Provide the [x, y] coordinate of the cell's center where the given text is located.  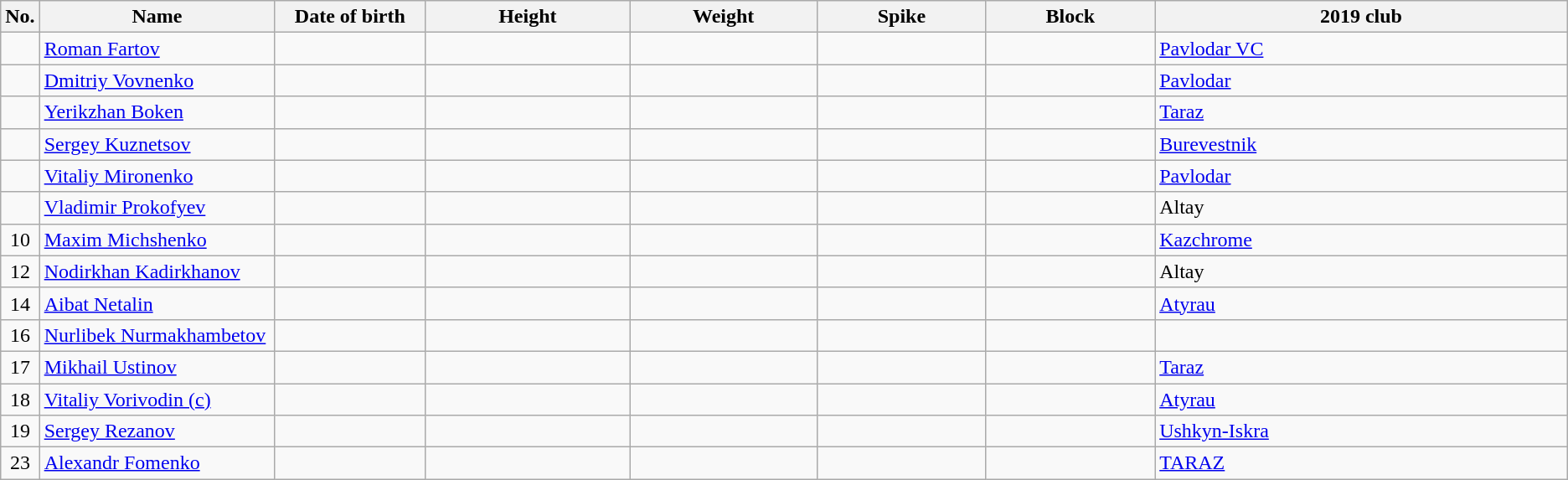
Vitaliy Vorivodin (c) [157, 400]
Weight [724, 17]
Ushkyn-Iskra [1362, 431]
23 [20, 463]
19 [20, 431]
Vladimir Prokofyev [157, 208]
Sergey Rezanov [157, 431]
Date of birth [350, 17]
Block [1070, 17]
Aibat Netalin [157, 303]
Nurlibek Nurmakhambetov [157, 335]
No. [20, 17]
Mikhail Ustinov [157, 367]
2019 club [1362, 17]
17 [20, 367]
Vitaliy Mironenko [157, 176]
Nodirkhan Kadirkhanov [157, 271]
10 [20, 240]
Roman Fartov [157, 49]
Spike [901, 17]
18 [20, 400]
Dmitriy Vovnenko [157, 80]
TARAZ [1362, 463]
Alexandr Fomenko [157, 463]
Height [528, 17]
Name [157, 17]
16 [20, 335]
Yerikzhan Boken [157, 112]
Kazchrome [1362, 240]
Burevestnik [1362, 144]
14 [20, 303]
Sergey Kuznetsov [157, 144]
Maxim Michshenko [157, 240]
Pavlodar VC [1362, 49]
12 [20, 271]
